Search for the cell housing the specified text and yield its [X, Y] center coordinate. 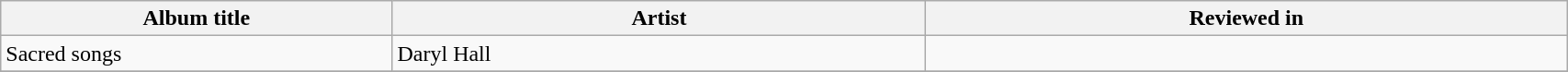
Album title [197, 18]
Daryl Hall [660, 54]
Sacred songs [197, 54]
Artist [660, 18]
Reviewed in [1247, 18]
